Pinpoint the cell where the given text exists, returning its [X, Y] midpoint coordinate. 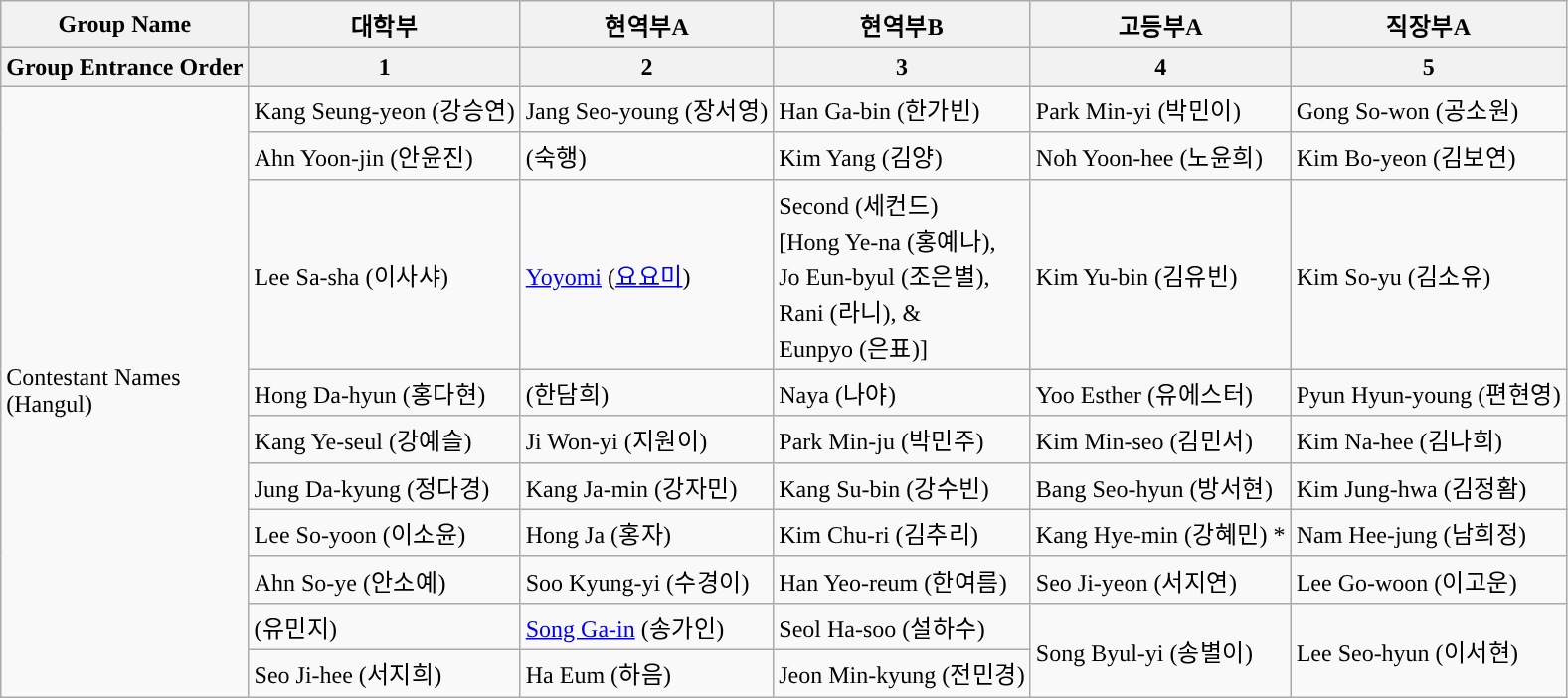
대학부 [384, 24]
Kim Chu-ri (김추리) [903, 533]
Han Yeo-reum (한여름) [903, 579]
Kim Bo-yeon (김보연) [1428, 155]
Yoyomi (요요미) [646, 274]
직장부A [1428, 24]
Noh Yoon-hee (노윤희) [1160, 155]
Jeon Min-kyung (전민경) [903, 672]
현역부A [646, 24]
Ahn Yoon-jin (안윤진) [384, 155]
Group Entrance Order [125, 67]
Gong So-won (공소원) [1428, 109]
Seo Ji-hee (서지희) [384, 672]
Lee Seo-hyun (이서현) [1428, 649]
Hong Ja (홍자) [646, 533]
Kang Ye-seul (강예슬) [384, 439]
Song Ga-in (송가인) [646, 626]
Kim Jung-hwa (김정홤) [1428, 485]
Kim Na-hee (김나희) [1428, 439]
2 [646, 67]
Yoo Esther (유에스터) [1160, 392]
현역부B [903, 24]
Kang Ja-min (강자민) [646, 485]
Ji Won-yi (지원이) [646, 439]
Han Ga-bin (한가빈) [903, 109]
Jang Seo-young (장서영) [646, 109]
Nam Hee-jung (남희정) [1428, 533]
Naya (나야) [903, 392]
Kang Seung-yeon (강승연) [384, 109]
4 [1160, 67]
Kim Yang (김양) [903, 155]
Lee Go-woon (이고운) [1428, 579]
Lee Sa-sha (이사샤) [384, 274]
Group Name [125, 24]
Seol Ha-soo (설하수) [903, 626]
5 [1428, 67]
고등부A [1160, 24]
Hong Da-hyun (홍다현) [384, 392]
Pyun Hyun-young (편현영) [1428, 392]
Song Byul-yi (송별이) [1160, 649]
Lee So-yoon (이소윤) [384, 533]
Contestant Names(Hangul) [125, 392]
(유민지) [384, 626]
Park Min-yi (박민이) [1160, 109]
Ahn So-ye (안소예) [384, 579]
Kang Su-bin (강수빈) [903, 485]
Second (세컨드) [Hong Ye-na (홍예나),Jo Eun-byul (조은별),Rani (라니), &Eunpyo (은표)] [903, 274]
Kim So-yu (김소유) [1428, 274]
Kim Min-seo (김민서) [1160, 439]
(한담희) [646, 392]
3 [903, 67]
Jung Da-kyung (정다경) [384, 485]
1 [384, 67]
Park Min-ju (박민주) [903, 439]
Ha Eum (하음) [646, 672]
Kang Hye-min (강혜민) * [1160, 533]
(숙행) [646, 155]
Seo Ji-yeon (서지연) [1160, 579]
Bang Seo-hyun (방서현) [1160, 485]
Kim Yu-bin (김유빈) [1160, 274]
Soo Kyung-yi (수경이) [646, 579]
